Output the [X, Y] coordinate of the center of the cell containing the given text.  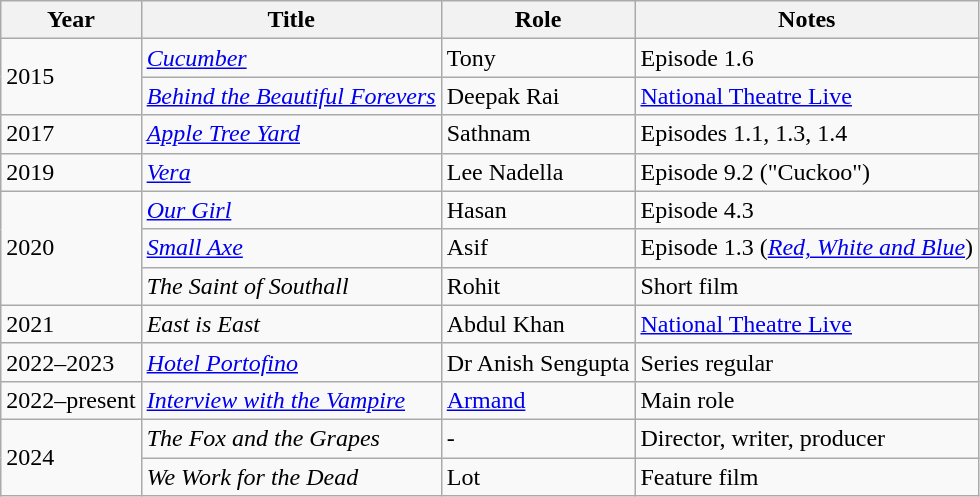
Year [71, 20]
Cucumber [291, 58]
Our Girl [291, 210]
Armand [538, 400]
Behind the Beautiful Forevers [291, 96]
2020 [71, 248]
Rohit [538, 286]
Episode 9.2 ("Cuckoo") [807, 172]
Lot [538, 477]
Asif [538, 248]
Deepak Rai [538, 96]
Sathnam [538, 134]
Title [291, 20]
East is East [291, 324]
Episode 1.3 (Red, White and Blue) [807, 248]
Interview with the Vampire [291, 400]
Lee Nadella [538, 172]
Director, writer, producer [807, 438]
Short film [807, 286]
Episode 1.6 [807, 58]
Episode 4.3 [807, 210]
Abdul Khan [538, 324]
Series regular [807, 362]
Notes [807, 20]
Apple Tree Yard [291, 134]
Tony [538, 58]
Dr Anish Sengupta [538, 362]
2021 [71, 324]
Main role [807, 400]
We Work for the Dead [291, 477]
Feature film [807, 477]
Small Axe [291, 248]
Hasan [538, 210]
2022–present [71, 400]
The Saint of Southall [291, 286]
2017 [71, 134]
2022–2023 [71, 362]
- [538, 438]
2015 [71, 77]
2024 [71, 457]
Vera [291, 172]
2019 [71, 172]
Episodes 1.1, 1.3, 1.4 [807, 134]
Role [538, 20]
Hotel Portofino [291, 362]
The Fox and the Grapes [291, 438]
